Output the (x, y) coordinate of the center of the cell containing the given text.  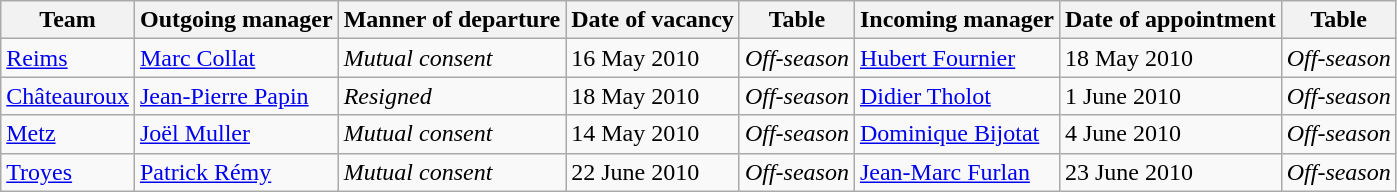
Incoming manager (956, 20)
Date of vacancy (653, 20)
Châteauroux (68, 96)
Troyes (68, 172)
Joël Muller (236, 134)
1 June 2010 (1170, 96)
Resigned (452, 96)
Date of appointment (1170, 20)
Marc Collat (236, 58)
Manner of departure (452, 20)
22 June 2010 (653, 172)
16 May 2010 (653, 58)
Hubert Fournier (956, 58)
Jean-Marc Furlan (956, 172)
Dominique Bijotat (956, 134)
Reims (68, 58)
4 June 2010 (1170, 134)
Didier Tholot (956, 96)
Team (68, 20)
Outgoing manager (236, 20)
14 May 2010 (653, 134)
Metz (68, 134)
23 June 2010 (1170, 172)
Patrick Rémy (236, 172)
Jean-Pierre Papin (236, 96)
